Return [X, Y] of the center of cell containing provided text 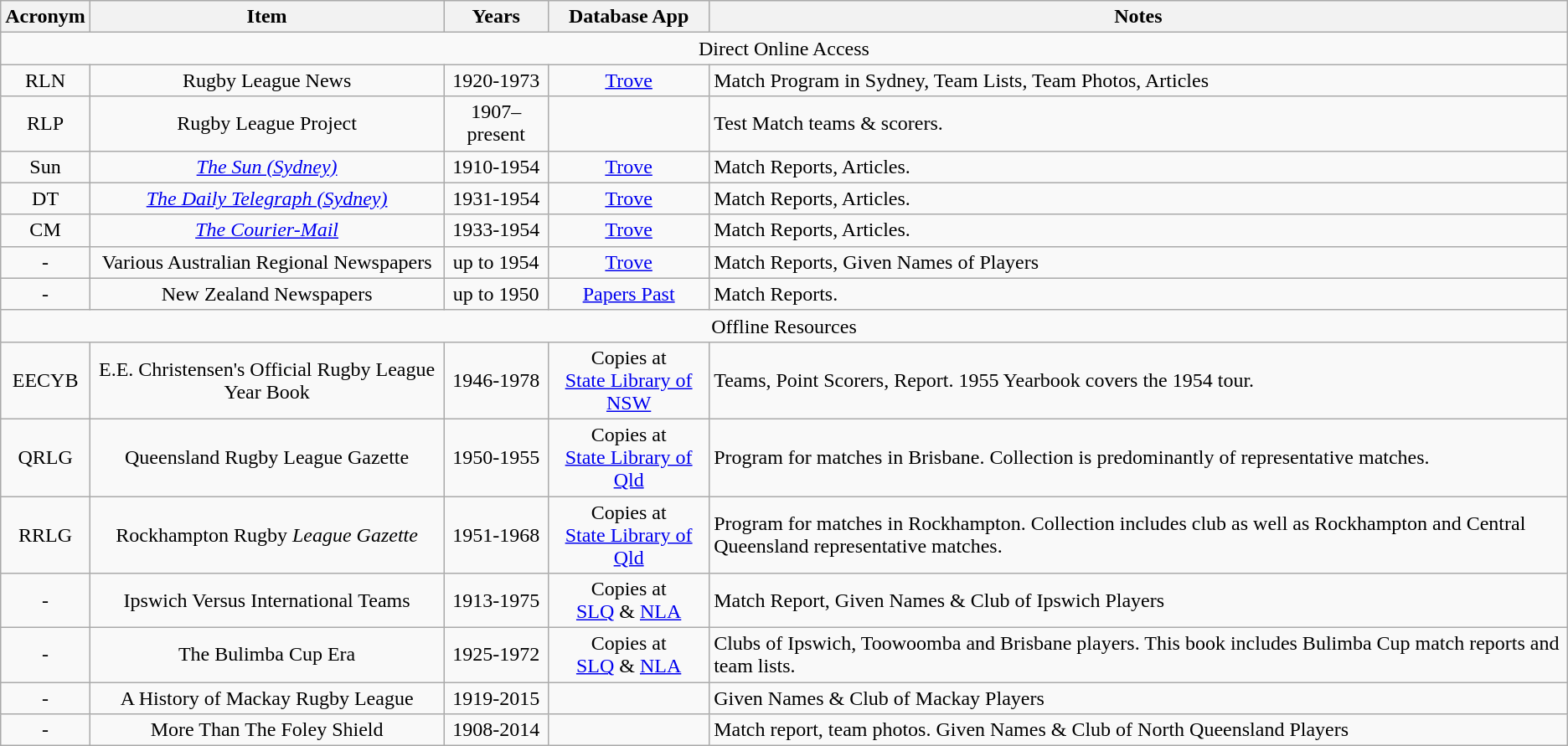
up to 1950 [496, 294]
Queensland Rugby League Gazette [266, 457]
Match Reports. [1139, 294]
Papers Past [629, 294]
1920-1973 [496, 80]
Item [266, 17]
E.E. Christensen's Official Rugby League Year Book [266, 380]
RLN [45, 80]
1950-1955 [496, 457]
Sun [45, 167]
Match Reports, Given Names of Players [1139, 262]
The Courier-Mail [266, 230]
Match Report, Given Names & Club of Ipswich Players [1139, 601]
1913-1975 [496, 601]
1951-1968 [496, 534]
The Daily Telegraph (Sydney) [266, 198]
1919-2015 [496, 698]
CM [45, 230]
Database App [629, 17]
1931-1954 [496, 198]
up to 1954 [496, 262]
Match report, team photos. Given Names & Club of North Queensland Players [1139, 730]
RRLG [45, 534]
The Bulimba Cup Era [266, 655]
Offline Resources [784, 326]
More Than The Foley Shield [266, 730]
RLP [45, 124]
QRLG [45, 457]
1946-1978 [496, 380]
Given Names & Club of Mackay Players [1139, 698]
EECYB [45, 380]
1907–present [496, 124]
A History of Mackay Rugby League [266, 698]
1925-1972 [496, 655]
Program for matches in Brisbane. Collection is predominantly of representative matches. [1139, 457]
Test Match teams & scorers. [1139, 124]
Rugby League Project [266, 124]
Copies at State Library of NSW [629, 380]
Match Program in Sydney, Team Lists, Team Photos, Articles [1139, 80]
Notes [1139, 17]
The Sun (Sydney) [266, 167]
1910-1954 [496, 167]
1908-2014 [496, 730]
Various Australian Regional Newspapers [266, 262]
Ipswich Versus International Teams [266, 601]
Clubs of Ipswich, Toowoomba and Brisbane players. This book includes Bulimba Cup match reports and team lists. [1139, 655]
Acronym [45, 17]
1933-1954 [496, 230]
Direct Online Access [784, 49]
Years [496, 17]
DT [45, 198]
Rugby League News [266, 80]
Teams, Point Scorers, Report. 1955 Yearbook covers the 1954 tour. [1139, 380]
Rockhampton Rugby League Gazette [266, 534]
New Zealand Newspapers [266, 294]
Program for matches in Rockhampton. Collection includes club as well as Rockhampton and Central Queensland representative matches. [1139, 534]
